Scan for the cell matching the given text and deliver its [x, y] coordinate at center. 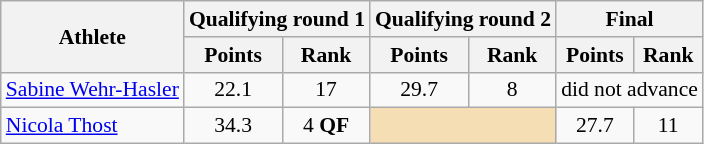
8 [512, 90]
Final [630, 19]
17 [326, 90]
Qualifying round 1 [277, 19]
did not advance [630, 90]
29.7 [419, 90]
22.1 [233, 90]
11 [668, 126]
34.3 [233, 126]
Nicola Thost [92, 126]
4 QF [326, 126]
Qualifying round 2 [463, 19]
Sabine Wehr-Hasler [92, 90]
27.7 [594, 126]
Athlete [92, 36]
